Determine the (x, y) coordinate at the center of the cell enclosing the given text.  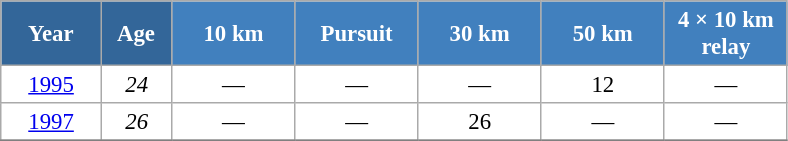
12 (602, 85)
Year (52, 34)
50 km (602, 34)
24 (136, 85)
Pursuit (356, 34)
30 km (480, 34)
1995 (52, 85)
1997 (52, 122)
4 × 10 km relay (726, 34)
10 km (234, 34)
Age (136, 34)
